Scan for the cell matching the given text and deliver its (x, y) coordinate at center. 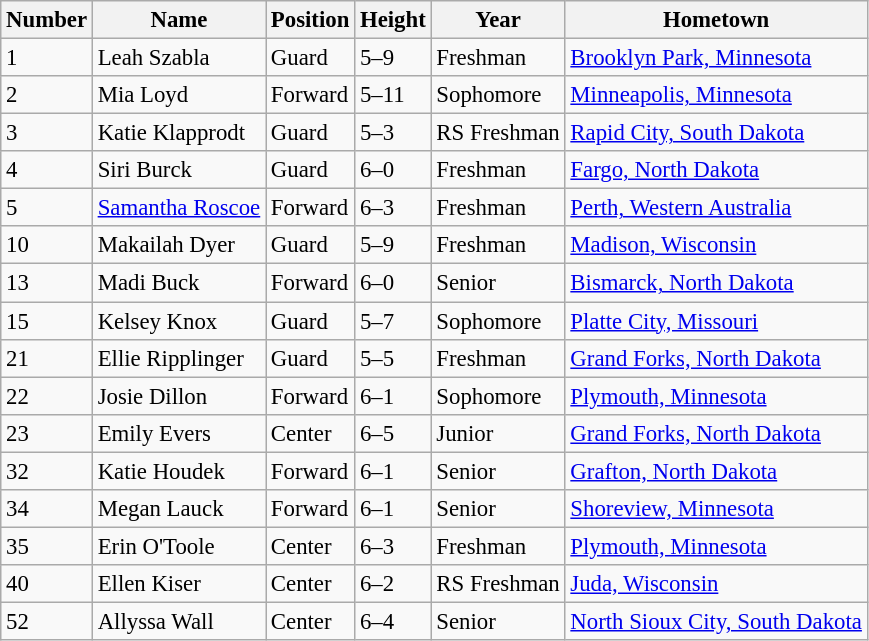
Year (498, 20)
Samantha Roscoe (178, 208)
Number (47, 20)
5 (47, 208)
Katie Klapprodt (178, 133)
Position (310, 20)
5–11 (393, 95)
Perth, Western Australia (716, 208)
15 (47, 321)
6–4 (393, 621)
Emily Evers (178, 433)
35 (47, 546)
5–7 (393, 321)
Juda, Wisconsin (716, 584)
21 (47, 358)
22 (47, 396)
Fargo, North Dakota (716, 170)
Platte City, Missouri (716, 321)
Kelsey Knox (178, 321)
2 (47, 95)
6–2 (393, 584)
Siri Burck (178, 170)
Height (393, 20)
Madison, Wisconsin (716, 245)
Bismarck, North Dakota (716, 283)
Rapid City, South Dakota (716, 133)
Megan Lauck (178, 509)
52 (47, 621)
3 (47, 133)
Ellen Kiser (178, 584)
Junior (498, 433)
Makailah Dyer (178, 245)
Ellie Ripplinger (178, 358)
Hometown (716, 20)
Name (178, 20)
Mia Loyd (178, 95)
23 (47, 433)
6–5 (393, 433)
10 (47, 245)
Erin O'Toole (178, 546)
40 (47, 584)
32 (47, 471)
5–5 (393, 358)
34 (47, 509)
4 (47, 170)
Minneapolis, Minnesota (716, 95)
Leah Szabla (178, 58)
Shoreview, Minnesota (716, 509)
Madi Buck (178, 283)
13 (47, 283)
1 (47, 58)
Brooklyn Park, Minnesota (716, 58)
5–3 (393, 133)
Allyssa Wall (178, 621)
Grafton, North Dakota (716, 471)
Josie Dillon (178, 396)
North Sioux City, South Dakota (716, 621)
Katie Houdek (178, 471)
